Determine the [X, Y] coordinate at the center of the cell enclosing the given text.  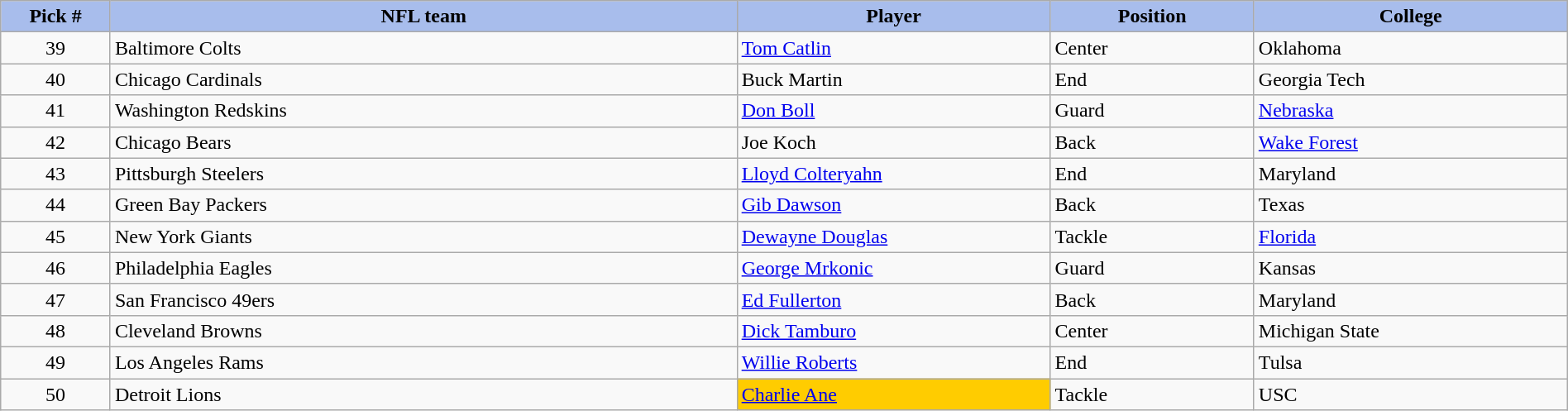
Texas [1411, 205]
Ed Fullerton [893, 299]
47 [56, 299]
Lloyd Colteryahn [893, 174]
Georgia Tech [1411, 79]
46 [56, 268]
Joe Koch [893, 142]
Willie Roberts [893, 362]
Washington Redskins [423, 111]
College [1411, 17]
Dick Tamburo [893, 331]
Baltimore Colts [423, 48]
Philadelphia Eagles [423, 268]
40 [56, 79]
Los Angeles Rams [423, 362]
Chicago Bears [423, 142]
Cleveland Browns [423, 331]
Dewayne Douglas [893, 237]
39 [56, 48]
Pittsburgh Steelers [423, 174]
Position [1152, 17]
Oklahoma [1411, 48]
42 [56, 142]
Buck Martin [893, 79]
NFL team [423, 17]
41 [56, 111]
Wake Forest [1411, 142]
Tom Catlin [893, 48]
Tulsa [1411, 362]
Michigan State [1411, 331]
50 [56, 394]
43 [56, 174]
Kansas [1411, 268]
Don Boll [893, 111]
Florida [1411, 237]
Gib Dawson [893, 205]
Detroit Lions [423, 394]
45 [56, 237]
48 [56, 331]
44 [56, 205]
Nebraska [1411, 111]
Chicago Cardinals [423, 79]
Pick # [56, 17]
USC [1411, 394]
Charlie Ane [893, 394]
Green Bay Packers [423, 205]
49 [56, 362]
New York Giants [423, 237]
Player [893, 17]
San Francisco 49ers [423, 299]
George Mrkonic [893, 268]
